Pinpoint the cell where the given text exists, returning its (X, Y) midpoint coordinate. 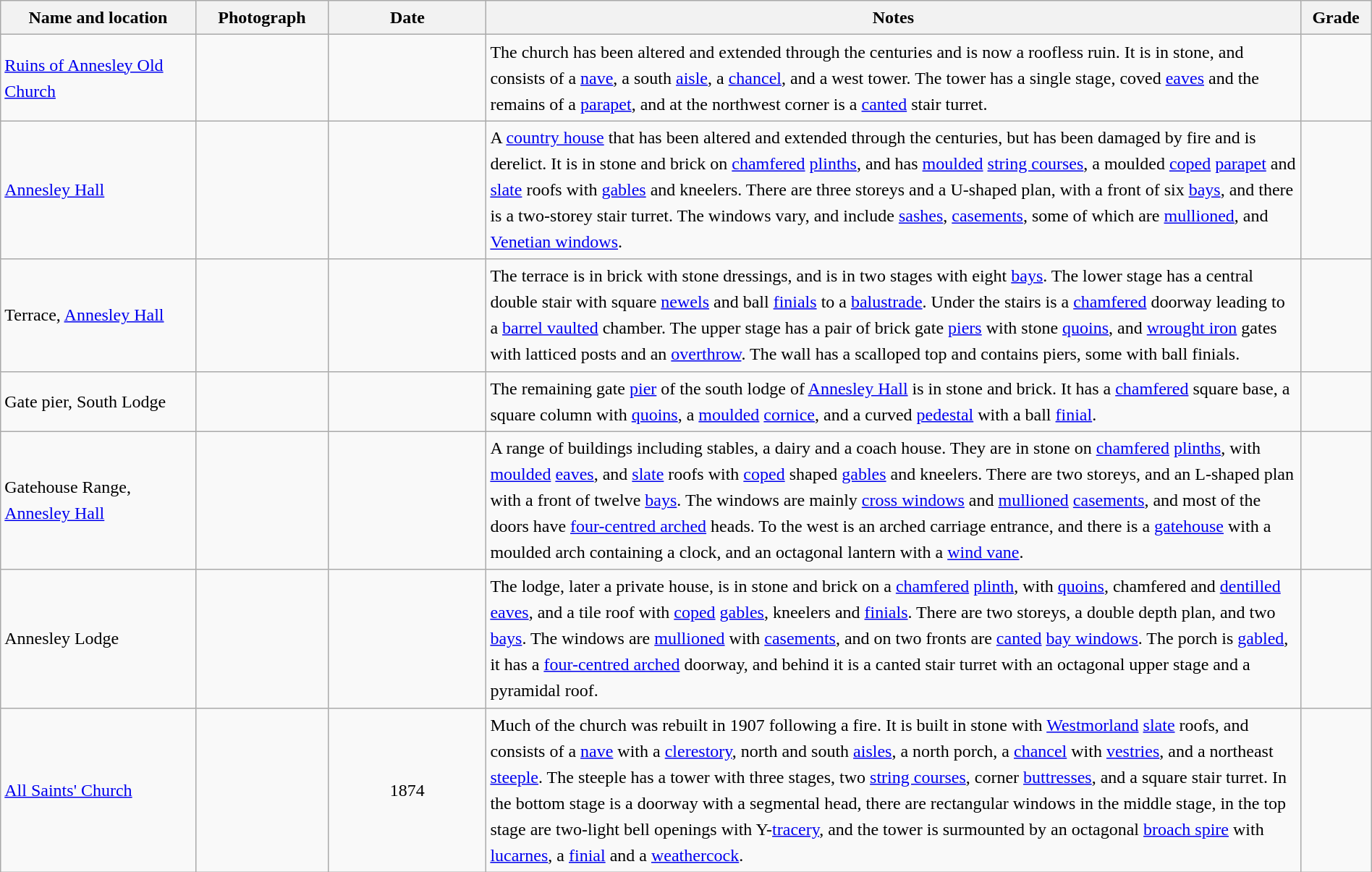
1874 (407, 790)
Photograph (262, 17)
Terrace, Annesley Hall (98, 316)
All Saints' Church (98, 790)
Ruins of Annesley Old Church (98, 78)
Gate pier, South Lodge (98, 401)
Annesley Hall (98, 190)
Notes (893, 17)
Grade (1336, 17)
Annesley Lodge (98, 638)
Date (407, 17)
Gatehouse Range, Annesley Hall (98, 501)
Name and location (98, 17)
